Identify which cell holds the provided text, then report its [X, Y] central coordinate. 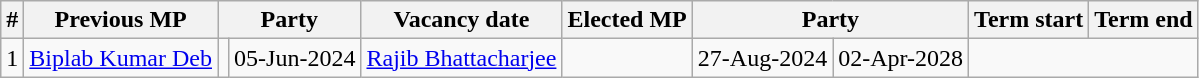
Vacancy date [462, 20]
Rajib Bhattacharjee [462, 58]
Previous MP [121, 20]
02-Apr-2028 [901, 58]
Biplab Kumar Deb [121, 58]
# [12, 20]
05-Jun-2024 [295, 58]
Elected MP [627, 20]
27-Aug-2024 [762, 58]
Term start [1029, 20]
1 [12, 58]
Term end [1144, 20]
